Return the [x, y] coordinate for the center point of the cell that contains the specified text.  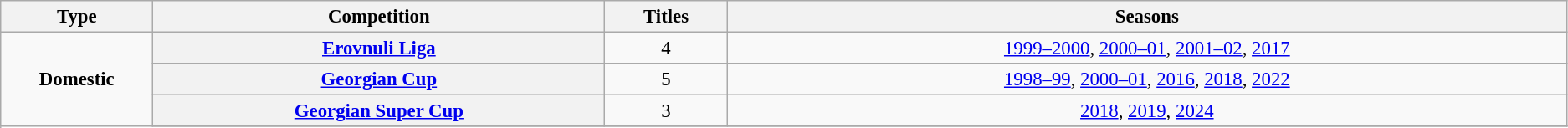
Georgian Cup [379, 79]
Competition [379, 17]
Georgian Super Cup [379, 111]
2018, 2019, 2024 [1146, 111]
Domestic [77, 80]
Seasons [1146, 17]
Titles [666, 17]
1998–99, 2000–01, 2016, 2018, 2022 [1146, 79]
4 [666, 49]
Erovnuli Liga [379, 49]
1999–2000, 2000–01, 2001–02, 2017 [1146, 49]
3 [666, 111]
5 [666, 79]
Type [77, 17]
